Provide the (X, Y) coordinate of the cell's center where the given text is located.  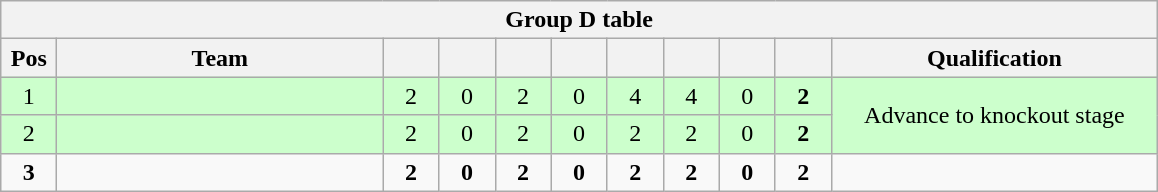
Advance to knockout stage (994, 115)
1 (29, 96)
Pos (29, 58)
3 (29, 172)
Group D table (580, 20)
Team (220, 58)
Qualification (994, 58)
